Pinpoint the cell where the given text exists, returning its (x, y) midpoint coordinate. 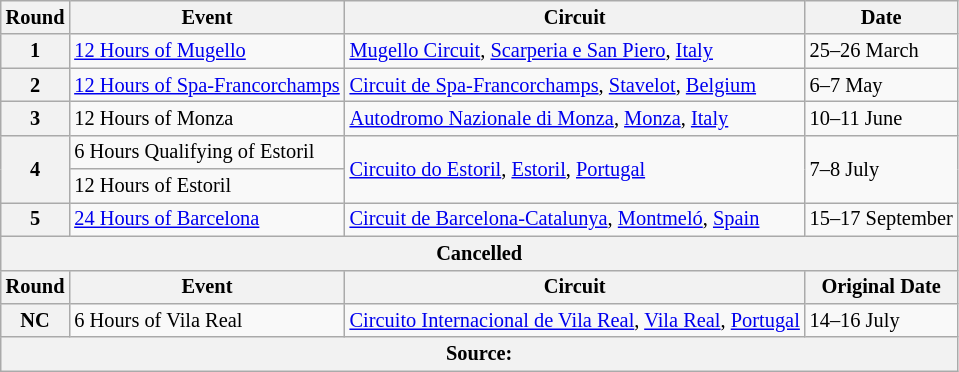
10–11 June (882, 118)
12 Hours of Mugello (206, 51)
4 (36, 168)
24 Hours of Barcelona (206, 219)
7–8 July (882, 168)
Autodromo Nazionale di Monza, Monza, Italy (575, 118)
Date (882, 17)
12 Hours of Estoril (206, 186)
6–7 May (882, 85)
3 (36, 118)
2 (36, 85)
Original Date (882, 287)
1 (36, 51)
NC (36, 320)
14–16 July (882, 320)
Circuit de Spa-Francorchamps, Stavelot, Belgium (575, 85)
25–26 March (882, 51)
Mugello Circuit, Scarperia e San Piero, Italy (575, 51)
15–17 September (882, 219)
5 (36, 219)
12 Hours of Spa-Francorchamps (206, 85)
Circuito do Estoril, Estoril, Portugal (575, 168)
6 Hours of Vila Real (206, 320)
Circuito Internacional de Vila Real, Vila Real, Portugal (575, 320)
Circuit de Barcelona-Catalunya, Montmeló, Spain (575, 219)
12 Hours of Monza (206, 118)
Source: (480, 354)
6 Hours Qualifying of Estoril (206, 152)
Cancelled (480, 253)
